Pinpoint the cell where the given text exists, returning its [X, Y] midpoint coordinate. 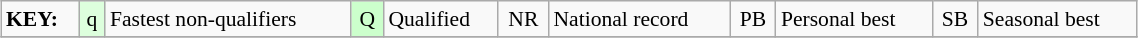
National record [639, 19]
NR [523, 19]
PB [753, 19]
SB [955, 19]
Personal best [854, 19]
Fastest non-qualifiers [228, 19]
q [92, 19]
Seasonal best [1058, 19]
Q [367, 19]
KEY: [40, 19]
Qualified [440, 19]
